Return [X, Y] of the center of cell containing provided text 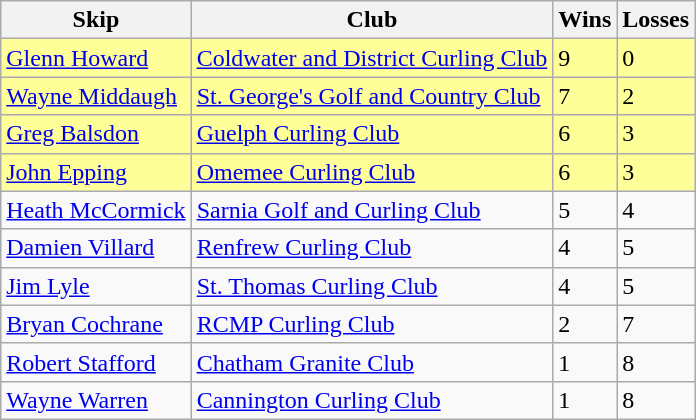
Wins [585, 20]
0 [656, 58]
St. Thomas Curling Club [372, 286]
Wayne Warren [96, 400]
Bryan Cochrane [96, 324]
Robert Stafford [96, 362]
Omemee Curling Club [372, 172]
Coldwater and District Curling Club [372, 58]
Renfrew Curling Club [372, 248]
RCMP Curling Club [372, 324]
St. George's Golf and Country Club [372, 96]
John Epping [96, 172]
Wayne Middaugh [96, 96]
Club [372, 20]
Guelph Curling Club [372, 134]
Cannington Curling Club [372, 400]
Losses [656, 20]
Skip [96, 20]
Damien Villard [96, 248]
Chatham Granite Club [372, 362]
Heath McCormick [96, 210]
Greg Balsdon [96, 134]
9 [585, 58]
Glenn Howard [96, 58]
Jim Lyle [96, 286]
Sarnia Golf and Curling Club [372, 210]
